Identify which cell holds the provided text, then report its (X, Y) central coordinate. 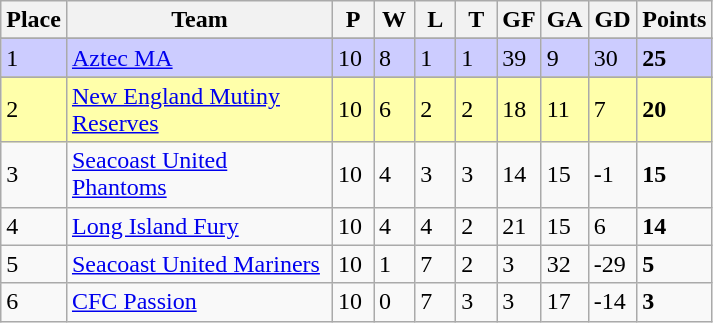
Points (674, 20)
Place (34, 20)
Aztec MA (199, 58)
21 (519, 226)
Seacoast United Mariners (199, 264)
CFC Passion (199, 302)
0 (394, 302)
39 (519, 58)
New England Mutiny Reserves (199, 110)
-29 (612, 264)
-1 (612, 174)
11 (564, 110)
GD (612, 20)
Seacoast United Phantoms (199, 174)
25 (674, 58)
17 (564, 302)
GF (519, 20)
32 (564, 264)
Team (199, 20)
20 (674, 110)
P (354, 20)
W (394, 20)
Long Island Fury (199, 226)
18 (519, 110)
9 (564, 58)
GA (564, 20)
30 (612, 58)
-14 (612, 302)
T (476, 20)
L (436, 20)
8 (394, 58)
